Scan for the cell matching the given text and deliver its (X, Y) coordinate at center. 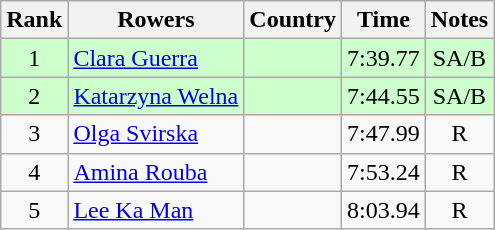
Clara Guerra (156, 58)
3 (34, 134)
8:03.94 (384, 210)
1 (34, 58)
7:47.99 (384, 134)
2 (34, 96)
Olga Svirska (156, 134)
4 (34, 172)
Country (293, 20)
Time (384, 20)
Rank (34, 20)
Lee Ka Man (156, 210)
7:53.24 (384, 172)
Rowers (156, 20)
7:44.55 (384, 96)
7:39.77 (384, 58)
Notes (459, 20)
5 (34, 210)
Katarzyna Welna (156, 96)
Amina Rouba (156, 172)
